Return [X, Y] of the center of cell containing provided text 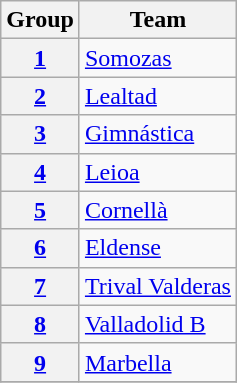
3 [40, 134]
Cornellà [158, 210]
Team [158, 20]
Trival Valderas [158, 286]
5 [40, 210]
Leioa [158, 172]
Group [40, 20]
Lealtad [158, 96]
9 [40, 362]
2 [40, 96]
Gimnástica [158, 134]
Valladolid B [158, 324]
1 [40, 58]
4 [40, 172]
8 [40, 324]
Eldense [158, 248]
Marbella [158, 362]
7 [40, 286]
Somozas [158, 58]
6 [40, 248]
